For the text-containing cell, return its midpoint in [X, Y] coordinate format. 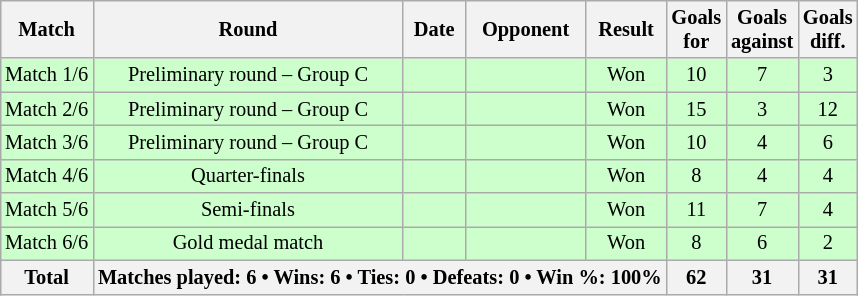
Goalsfor [697, 29]
Result [626, 29]
Matches played: 6 • Wins: 6 • Ties: 0 • Defeats: 0 • Win %: 100% [380, 277]
11 [697, 210]
Opponent [525, 29]
Match 2/6 [46, 109]
12 [828, 109]
Match 3/6 [46, 142]
Gold medal match [248, 243]
62 [697, 277]
Match 6/6 [46, 243]
Semi-finals [248, 210]
Match 5/6 [46, 210]
15 [697, 109]
Goalsagainst [762, 29]
Date [434, 29]
Goalsdiff. [828, 29]
Round [248, 29]
Match 4/6 [46, 176]
2 [828, 243]
Match 1/6 [46, 75]
Quarter-finals [248, 176]
Total [46, 277]
Match [46, 29]
